Output the [x, y] coordinate of the center of the cell containing the given text.  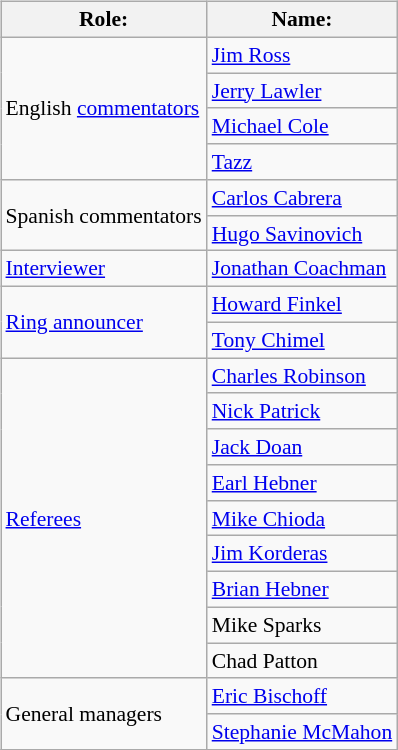
Ring announcer [103, 322]
Charles Robinson [302, 376]
Tazz [302, 162]
Brian Hebner [302, 590]
Jim Korderas [302, 554]
Jim Ross [302, 55]
Michael Cole [302, 126]
Interviewer [103, 269]
Eric Bischoff [302, 696]
Name: [302, 20]
Jonathan Coachman [302, 269]
English commentators [103, 108]
Nick Patrick [302, 411]
General managers [103, 714]
Earl Hebner [302, 483]
Spanish commentators [103, 216]
Role: [103, 20]
Tony Chimel [302, 340]
Hugo Savinovich [302, 233]
Jack Doan [302, 447]
Mike Sparks [302, 625]
Mike Chioda [302, 518]
Jerry Lawler [302, 91]
Stephanie McMahon [302, 732]
Howard Finkel [302, 305]
Chad Patton [302, 661]
Carlos Cabrera [302, 198]
Referees [103, 518]
